Pinpoint the cell where the given text exists, returning its [X, Y] midpoint coordinate. 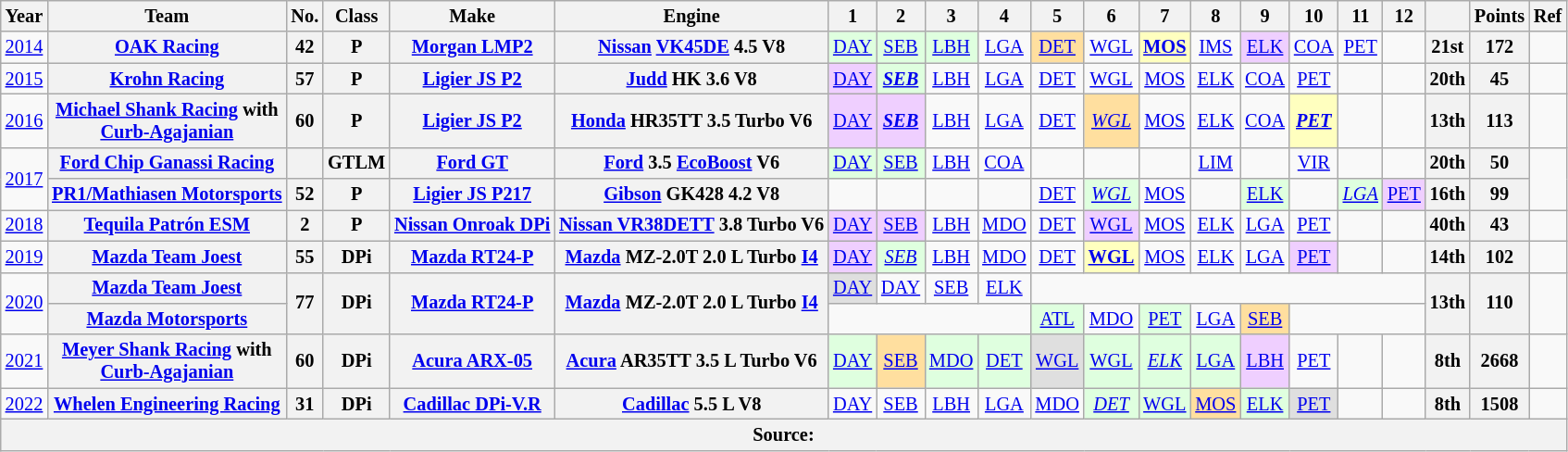
Tequila Patrón ESM [167, 225]
12 [1404, 16]
16th [1448, 195]
Acura AR35TT 3.5 L Turbo V6 [691, 361]
Ford Chip Ganassi Racing [167, 163]
ATL [1057, 319]
102 [1500, 257]
Ref [1548, 16]
Morgan LMP2 [472, 47]
2020 [24, 304]
Ford GT [472, 163]
2014 [24, 47]
7 [1164, 16]
Honda HR35TT 3.5 Turbo V6 [691, 120]
Meyer Shank Racing withCurb-Agajanian [167, 361]
Cadillac 5.5 L V8 [691, 404]
Nissan VK45DE 4.5 V8 [691, 47]
45 [1500, 79]
Make [472, 16]
2021 [24, 361]
172 [1500, 47]
5 [1057, 16]
Whelen Engineering Racing [167, 404]
6 [1112, 16]
14th [1448, 257]
Mazda Motorsports [167, 319]
Acura ARX-05 [472, 361]
50 [1500, 163]
110 [1500, 304]
GTLM [356, 163]
113 [1500, 120]
Ligier JS P217 [472, 195]
Engine [691, 16]
Ford 3.5 EcoBoost V6 [691, 163]
99 [1500, 195]
Year [24, 16]
Source: [784, 434]
Judd HK 3.6 V8 [691, 79]
57 [305, 79]
2668 [1500, 361]
OAK Racing [167, 47]
PR1/Mathiasen Motorsports [167, 195]
2017 [24, 178]
Nissan Onroak DPi [472, 225]
42 [305, 47]
1508 [1500, 404]
8 [1215, 16]
2022 [24, 404]
40th [1448, 225]
LIM [1215, 163]
Team [167, 16]
11 [1361, 16]
IMS [1215, 47]
4 [1003, 16]
10 [1314, 16]
Michael Shank Racing withCurb-Agajanian [167, 120]
Points [1500, 16]
Gibson GK428 4.2 V8 [691, 195]
3 [952, 16]
31 [305, 404]
Cadillac DPi-V.R [472, 404]
2018 [24, 225]
52 [305, 195]
43 [1500, 225]
VIR [1314, 163]
9 [1264, 16]
No. [305, 16]
2015 [24, 79]
Krohn Racing [167, 79]
Nissan VR38DETT 3.8 Turbo V6 [691, 225]
55 [305, 257]
77 [305, 304]
21st [1448, 47]
2016 [24, 120]
1 [852, 16]
2019 [24, 257]
Class [356, 16]
